From the cell containing the given text, extract its center point as [X, Y] coordinate. 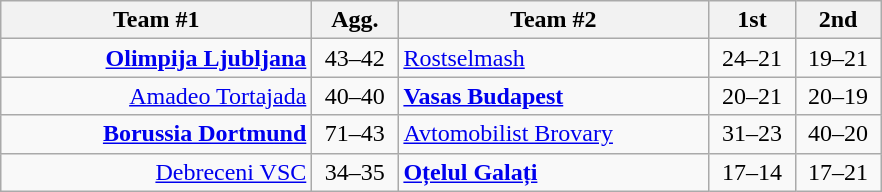
2nd [838, 20]
19–21 [838, 58]
Agg. [355, 20]
Borussia Dortmund [156, 134]
1st [752, 20]
43–42 [355, 58]
Vasas Budapest [554, 96]
Debreceni VSC [156, 172]
24–21 [752, 58]
17–14 [752, 172]
Avtomobilist Brovary [554, 134]
40–20 [838, 134]
Oțelul Galați [554, 172]
Olimpija Ljubljana [156, 58]
17–21 [838, 172]
Rostselmash [554, 58]
71–43 [355, 134]
Team #2 [554, 20]
20–21 [752, 96]
20–19 [838, 96]
Amadeo Tortajada [156, 96]
40–40 [355, 96]
Team #1 [156, 20]
31–23 [752, 134]
34–35 [355, 172]
